Search for the cell housing the specified text and yield its [X, Y] center coordinate. 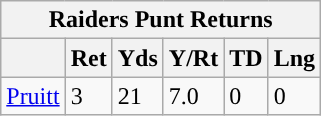
Raiders Punt Returns [161, 20]
7.0 [193, 96]
Yds [138, 58]
3 [88, 96]
Lng [294, 58]
Ret [88, 58]
21 [138, 96]
TD [246, 58]
Y/Rt [193, 58]
Pruitt [33, 96]
